Identify which cell holds the provided text, then report its [X, Y] central coordinate. 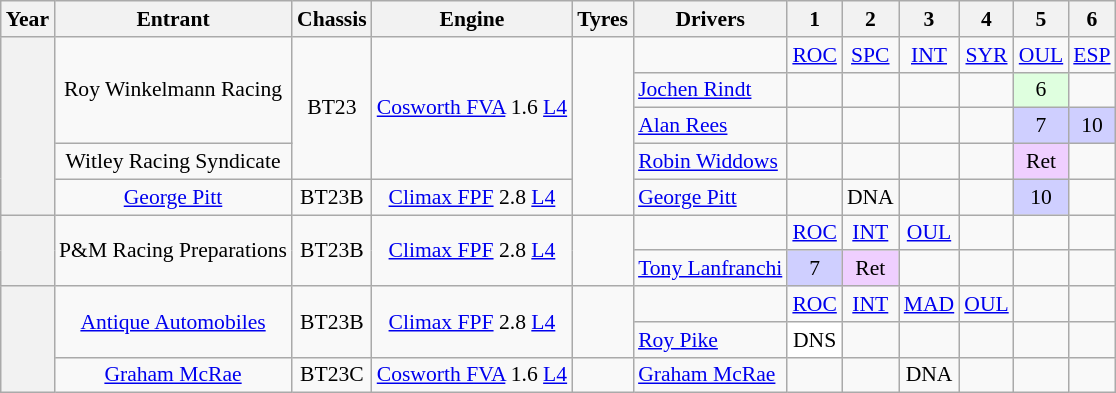
4 [986, 19]
MAD [930, 304]
Year [28, 19]
3 [930, 19]
BT23 [332, 108]
1 [814, 19]
Chassis [332, 19]
Tyres [602, 19]
Engine [472, 19]
Roy Pike [710, 340]
P&M Racing Preparations [173, 250]
BT23C [332, 375]
Tony Lanfranchi [710, 269]
Antique Automobiles [173, 322]
Alan Rees [710, 126]
Robin Widdows [710, 162]
Entrant [173, 19]
DNS [814, 340]
Jochen Rindt [710, 90]
2 [870, 19]
Witley Racing Syndicate [173, 162]
Roy Winkelmann Racing [173, 90]
5 [1041, 19]
SYR [986, 55]
Drivers [710, 19]
SPC [870, 55]
ESP [1092, 55]
